Determine the [x, y] coordinate at the center of the cell enclosing the given text.  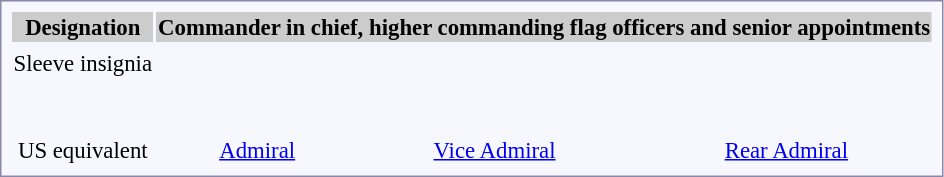
Admiral [256, 150]
US equivalent [83, 150]
Sleeve insignia [83, 63]
Commander in chief, higher commanding flag officers and senior appointments [544, 27]
Vice Admiral [494, 150]
Rear Admiral [786, 150]
Designation [83, 27]
